Detect which cell encompasses the target text, then output its (x, y) center coordinate. 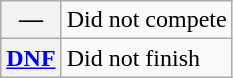
Did not compete (146, 20)
— (31, 20)
Did not finish (146, 58)
DNF (31, 58)
